Detect which cell encompasses the target text, then output its (x, y) center coordinate. 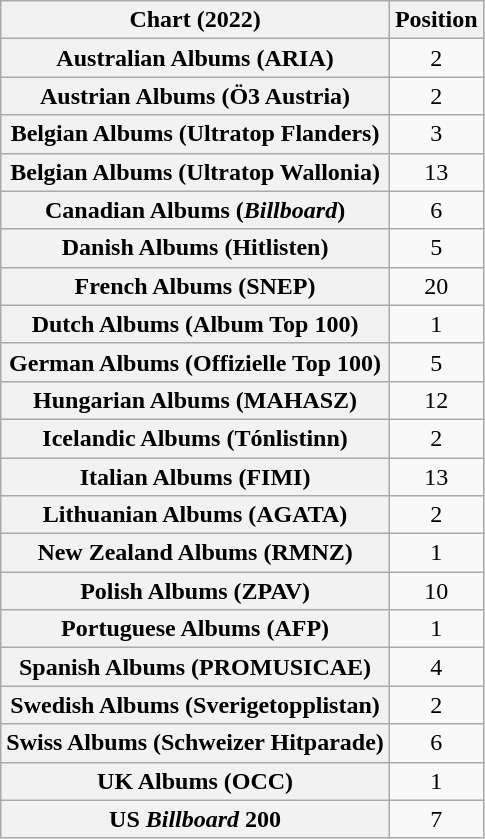
New Zealand Albums (RMNZ) (196, 553)
Icelandic Albums (Tónlistinn) (196, 438)
Spanish Albums (PROMUSICAE) (196, 667)
Hungarian Albums (MAHASZ) (196, 400)
Dutch Albums (Album Top 100) (196, 324)
French Albums (SNEP) (196, 286)
Position (436, 20)
Lithuanian Albums (AGATA) (196, 515)
Swiss Albums (Schweizer Hitparade) (196, 743)
20 (436, 286)
Italian Albums (FIMI) (196, 477)
Austrian Albums (Ö3 Austria) (196, 96)
7 (436, 819)
Australian Albums (ARIA) (196, 58)
Portuguese Albums (AFP) (196, 629)
Polish Albums (ZPAV) (196, 591)
3 (436, 134)
UK Albums (OCC) (196, 781)
Belgian Albums (Ultratop Flanders) (196, 134)
Chart (2022) (196, 20)
Danish Albums (Hitlisten) (196, 248)
Belgian Albums (Ultratop Wallonia) (196, 172)
10 (436, 591)
Canadian Albums (Billboard) (196, 210)
US Billboard 200 (196, 819)
12 (436, 400)
Swedish Albums (Sverigetopplistan) (196, 705)
German Albums (Offizielle Top 100) (196, 362)
4 (436, 667)
